Capture the cell that displays the provided text and extract its [x, y] central coordinate. 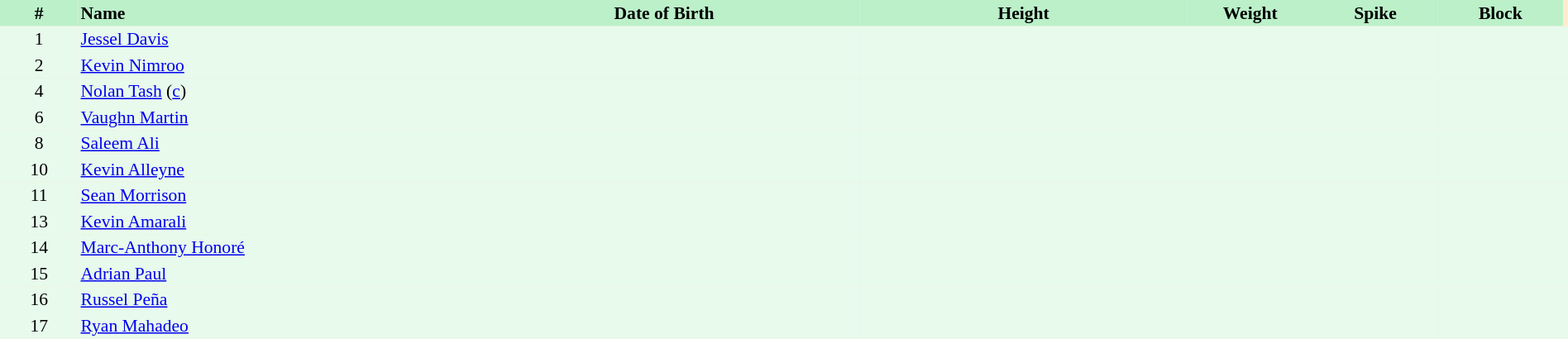
Russel Peña [273, 299]
14 [39, 248]
# [39, 13]
Marc-Anthony Honoré [273, 248]
Kevin Nimroo [273, 65]
Height [1024, 13]
Date of Birth [664, 13]
Adrian Paul [273, 274]
Kevin Alleyne [273, 169]
15 [39, 274]
13 [39, 222]
10 [39, 169]
11 [39, 195]
Block [1500, 13]
6 [39, 117]
Nolan Tash (c) [273, 91]
16 [39, 299]
17 [39, 326]
Ryan Mahadeo [273, 326]
Spike [1374, 13]
2 [39, 65]
Vaughn Martin [273, 117]
Sean Morrison [273, 195]
Name [273, 13]
1 [39, 40]
4 [39, 91]
8 [39, 144]
Jessel Davis [273, 40]
Kevin Amarali [273, 222]
Saleem Ali [273, 144]
Weight [1250, 13]
